Provide the [X, Y] coordinate of the cell's center where the given text is located.  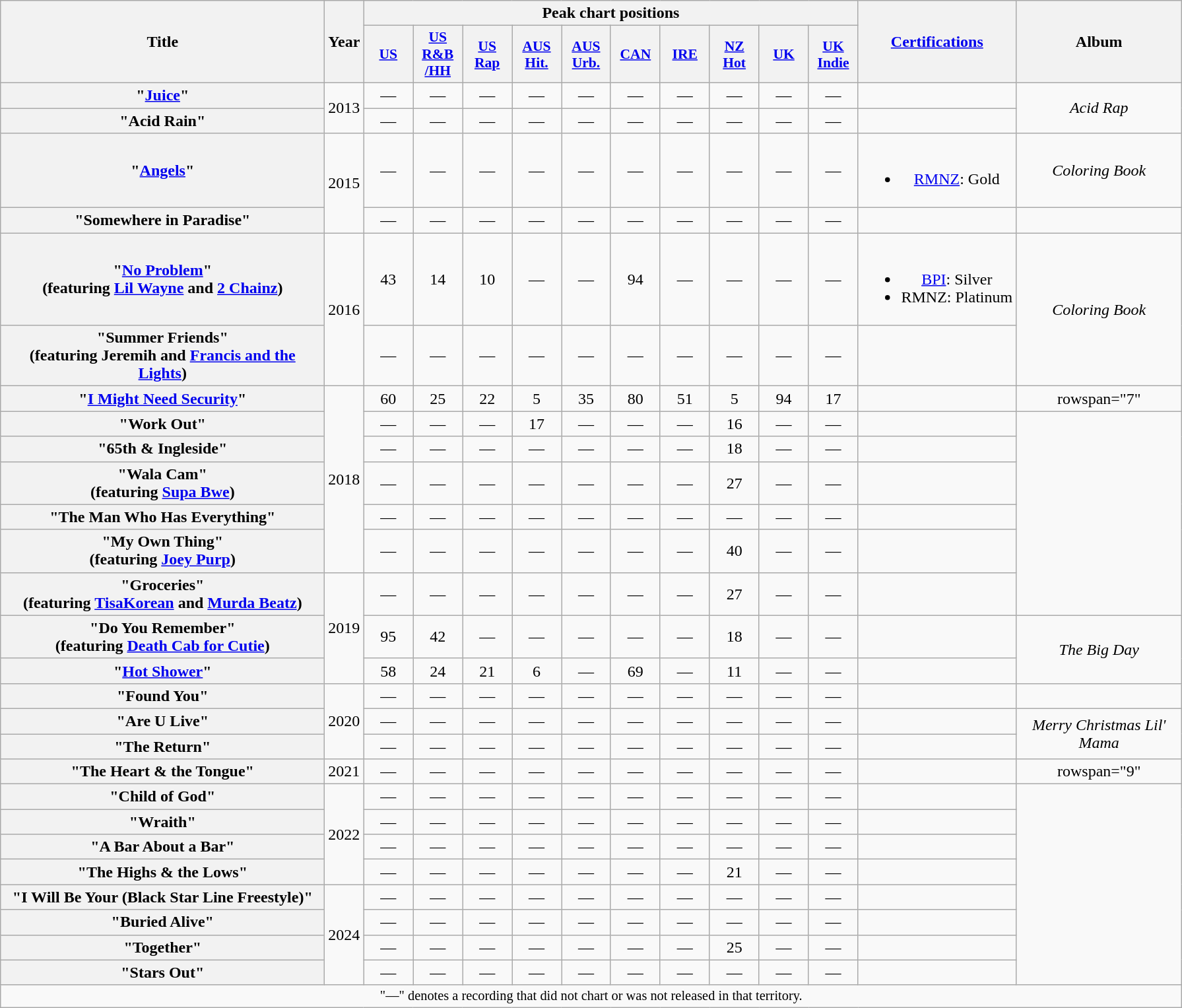
Acid Rap [1100, 108]
"My Own Thing"(featuring Joey Purp) [162, 551]
Certifications [937, 42]
rowspan="9" [1100, 772]
22 [487, 399]
"Hot Shower" [162, 671]
2022 [345, 834]
"Angels" [162, 170]
"Acid Rain" [162, 121]
USR&B/HH [438, 54]
CAN [635, 54]
"Buried Alive" [162, 922]
"Found You" [162, 696]
"Do You Remember"(featuring Death Cab for Cutie) [162, 636]
2015 [345, 184]
"Juice" [162, 95]
Peak chart positions [611, 13]
2021 [345, 772]
rowspan="7" [1100, 399]
"Summer Friends"(featuring Jeremih and Francis and the Lights) [162, 356]
Album [1100, 42]
2024 [345, 935]
NZHot [734, 54]
"The Return" [162, 747]
UKIndie [833, 54]
"—" denotes a recording that did not chart or was not released in that territory. [591, 996]
6 [537, 671]
RMNZ: Gold [937, 170]
80 [635, 399]
60 [388, 399]
58 [388, 671]
US [388, 54]
"The Highs & the Lows" [162, 872]
51 [685, 399]
"Groceries"(featuring TisaKorean and Murda Beatz) [162, 594]
11 [734, 671]
35 [586, 399]
"Wala Cam"(featuring Supa Bwe) [162, 483]
"No Problem"(featuring Lil Wayne and 2 Chainz) [162, 279]
"Somewhere in Paradise" [162, 220]
2019 [345, 628]
IRE [685, 54]
2013 [345, 108]
Title [162, 42]
40 [734, 551]
10 [487, 279]
UK [784, 54]
AUSHit. [537, 54]
BPI: SilverRMNZ: Platinum [937, 279]
43 [388, 279]
"A Bar About a Bar" [162, 847]
"I Might Need Security" [162, 399]
69 [635, 671]
24 [438, 671]
95 [388, 636]
"I Will Be Your (Black Star Line Freestyle)" [162, 897]
The Big Day [1100, 650]
Year [345, 42]
Merry Christmas Lil' Mama [1100, 733]
2018 [345, 479]
AUSUrb. [586, 54]
"Stars Out" [162, 972]
"The Man Who Has Everything" [162, 517]
USRap [487, 54]
"Work Out" [162, 424]
14 [438, 279]
"Are U Live" [162, 721]
2020 [345, 721]
16 [734, 424]
"Wraith" [162, 822]
2016 [345, 310]
42 [438, 636]
"Together" [162, 947]
"Child of God" [162, 797]
"65th & Ingleside" [162, 449]
"The Heart & the Tongue" [162, 772]
